Extract the [X, Y] coordinate from the center of the cell holding the provided text.  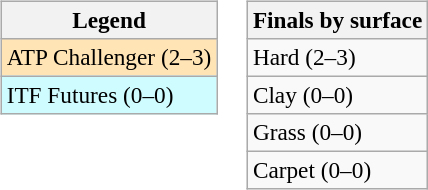
Hard (2–3) [337, 57]
Legend [108, 20]
Clay (0–0) [337, 95]
ITF Futures (0–0) [108, 95]
ATP Challenger (2–3) [108, 57]
Finals by surface [337, 20]
Carpet (0–0) [337, 171]
Grass (0–0) [337, 133]
